Search for the cell housing the specified text and yield its [X, Y] center coordinate. 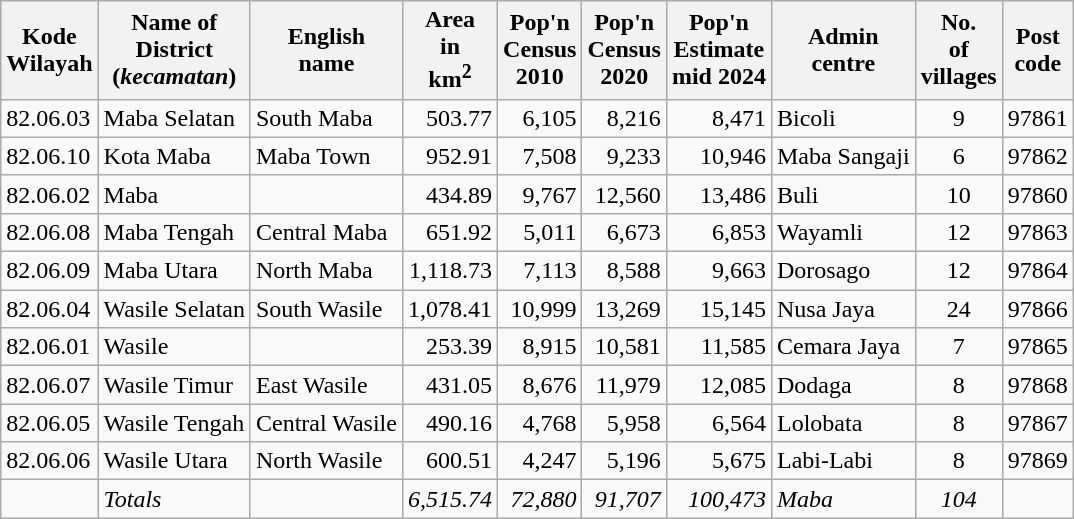
Labi-Labi [843, 461]
952.91 [450, 156]
490.16 [450, 423]
503.77 [450, 118]
100,473 [718, 499]
15,145 [718, 309]
Wasile [174, 347]
82.06.01 [50, 347]
82.06.05 [50, 423]
5,675 [718, 461]
97861 [1038, 118]
Maba Town [326, 156]
7,508 [540, 156]
6,105 [540, 118]
97865 [1038, 347]
Englishname [326, 50]
10 [958, 194]
82.06.10 [50, 156]
600.51 [450, 461]
82.06.09 [50, 271]
Pop'nEstimatemid 2024 [718, 50]
Totals [174, 499]
97862 [1038, 156]
13,486 [718, 194]
82.06.03 [50, 118]
Dorosago [843, 271]
7,113 [540, 271]
82.06.06 [50, 461]
North Wasile [326, 461]
1,118.73 [450, 271]
82.06.08 [50, 232]
8,915 [540, 347]
Postcode [1038, 50]
82.06.02 [50, 194]
434.89 [450, 194]
97863 [1038, 232]
South Maba [326, 118]
North Maba [326, 271]
12,085 [718, 385]
South Wasile [326, 309]
9 [958, 118]
6,673 [624, 232]
Dodaga [843, 385]
6 [958, 156]
Admin centre [843, 50]
Wasile Timur [174, 385]
4,247 [540, 461]
431.05 [450, 385]
13,269 [624, 309]
72,880 [540, 499]
1,078.41 [450, 309]
651.92 [450, 232]
97860 [1038, 194]
5,011 [540, 232]
82.06.04 [50, 309]
6,853 [718, 232]
8,471 [718, 118]
6,564 [718, 423]
Maba Selatan [174, 118]
97866 [1038, 309]
11,979 [624, 385]
9,663 [718, 271]
East Wasile [326, 385]
97867 [1038, 423]
Cemara Jaya [843, 347]
No. of villages [958, 50]
7 [958, 347]
253.39 [450, 347]
97864 [1038, 271]
8,676 [540, 385]
Wasile Selatan [174, 309]
97869 [1038, 461]
Pop'nCensus2010 [540, 50]
Kota Maba [174, 156]
5,196 [624, 461]
6,515.74 [450, 499]
Kode Wilayah [50, 50]
97868 [1038, 385]
4,768 [540, 423]
10,999 [540, 309]
Pop'nCensus2020 [624, 50]
82.06.07 [50, 385]
Name ofDistrict(kecamatan) [174, 50]
Bicoli [843, 118]
Maba Utara [174, 271]
91,707 [624, 499]
9,233 [624, 156]
Area in km2 [450, 50]
Maba Sangaji [843, 156]
Maba Tengah [174, 232]
104 [958, 499]
Buli [843, 194]
10,581 [624, 347]
8,216 [624, 118]
Nusa Jaya [843, 309]
Wayamli [843, 232]
12,560 [624, 194]
Wasile Tengah [174, 423]
24 [958, 309]
Wasile Utara [174, 461]
5,958 [624, 423]
9,767 [540, 194]
Central Maba [326, 232]
Central Wasile [326, 423]
11,585 [718, 347]
10,946 [718, 156]
8,588 [624, 271]
Lolobata [843, 423]
